Extract the [X, Y] coordinate from the center of the cell holding the provided text.  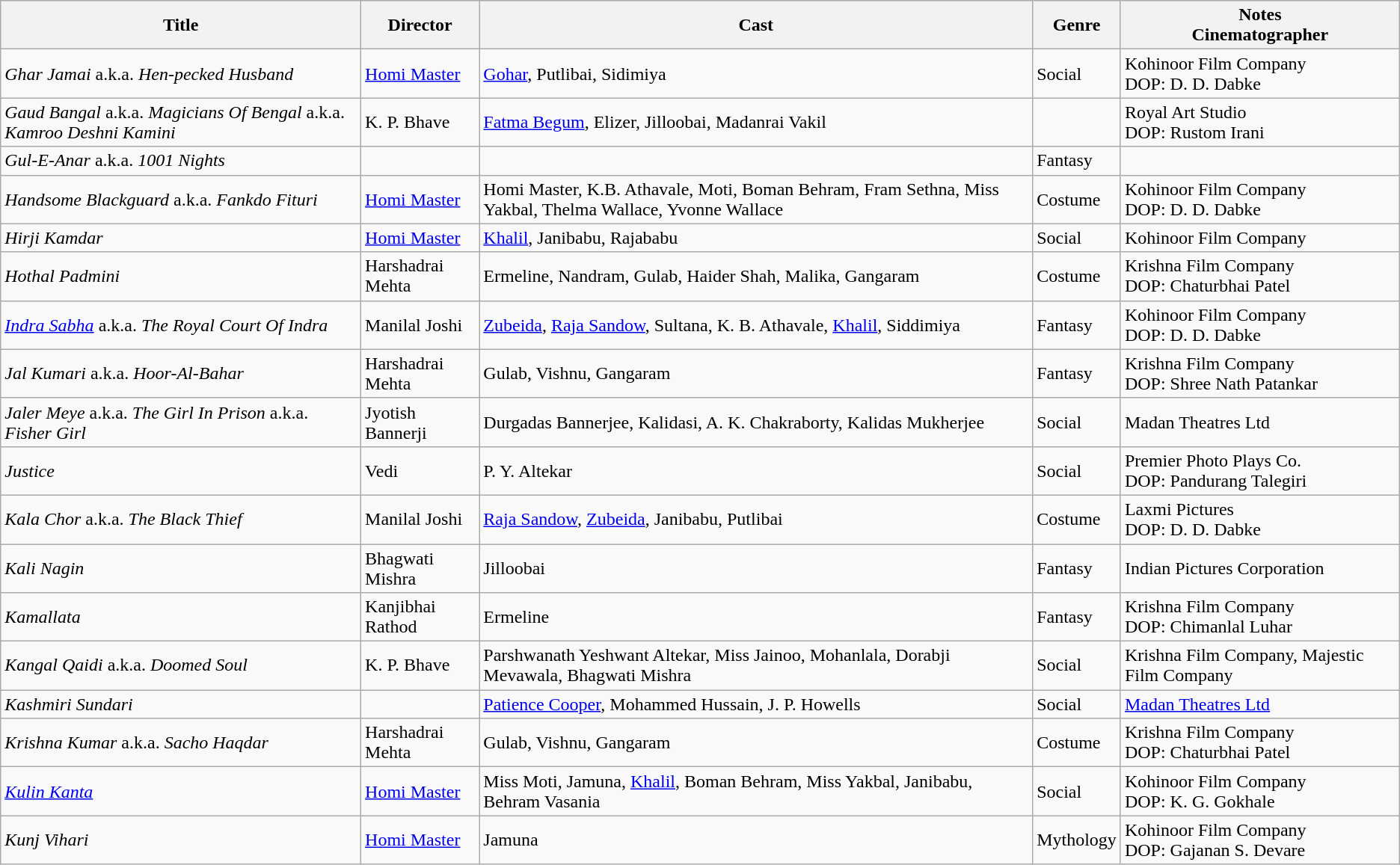
Khalil, Janibabu, Rajababu [756, 238]
Miss Moti, Jamuna, Khalil, Boman Behram, Miss Yakbal, Janibabu, Behram Vasania [756, 791]
Vedi [420, 471]
Krishna Film Company, Majestic Film Company [1259, 665]
Title [181, 25]
NotesCinematographer [1259, 25]
Kamallata [181, 618]
Gul-E-Anar a.k.a. 1001 Nights [181, 161]
Krishna Film CompanyDOP: Chimanlal Luhar [1259, 618]
Durgadas Bannerjee, Kalidasi, A. K. Chakraborty, Kalidas Mukherjee [756, 422]
Indian Pictures Corporation [1259, 568]
Zubeida, Raja Sandow, Sultana, K. B. Athavale, Khalil, Siddimiya [756, 324]
Gohar, Putlibai, Sidimiya [756, 73]
Jilloobai [756, 568]
Krishna Kumar a.k.a. Sacho Haqdar [181, 743]
Bhagwati Mishra [420, 568]
Laxmi PicturesDOP: D. D. Dabke [1259, 519]
Kohinoor Film CompanyDOP: K. G. Gokhale [1259, 791]
Ghar Jamai a.k.a. Hen-pecked Husband [181, 73]
Kanjibhai Rathod [420, 618]
Raja Sandow, Zubeida, Janibabu, Putlibai [756, 519]
Handsome Blackguard a.k.a. Fankdo Fituri [181, 199]
Krishna Film CompanyDOP: Shree Nath Patankar [1259, 374]
Jal Kumari a.k.a. Hoor-Al-Bahar [181, 374]
Premier Photo Plays Co.DOP: Pandurang Talegiri [1259, 471]
Justice [181, 471]
Indra Sabha a.k.a. The Royal Court Of Indra [181, 324]
Kala Chor a.k.a. The Black Thief [181, 519]
Jyotish Bannerji [420, 422]
Kunj Vihari [181, 840]
Director [420, 25]
Jamuna [756, 840]
Parshwanath Yeshwant Altekar, Miss Jainoo, Mohanlala, Dorabji Mevawala, Bhagwati Mishra [756, 665]
Patience Cooper, Mohammed Hussain, J. P. Howells [756, 704]
P. Y. Altekar [756, 471]
Jaler Meye a.k.a. The Girl In Prison a.k.a. Fisher Girl [181, 422]
Kangal Qaidi a.k.a. Doomed Soul [181, 665]
Kohinoor Film CompanyDOP: Gajanan S. Devare [1259, 840]
Kashmiri Sundari [181, 704]
Cast [756, 25]
Kulin Kanta [181, 791]
Genre [1077, 25]
Fatma Begum, Elizer, Jilloobai, Madanrai Vakil [756, 123]
Homi Master, K.B. Athavale, Moti, Boman Behram, Fram Sethna, Miss Yakbal, Thelma Wallace, Yvonne Wallace [756, 199]
Kali Nagin [181, 568]
Hirji Kamdar [181, 238]
Gaud Bangal a.k.a. Magicians Of Bengal a.k.a. Kamroo Deshni Kamini [181, 123]
Royal Art StudioDOP: Rustom Irani [1259, 123]
Kohinoor Film Company [1259, 238]
Ermeline, Nandram, Gulab, Haider Shah, Malika, Gangaram [756, 277]
Hothal Padmini [181, 277]
Mythology [1077, 840]
Ermeline [756, 618]
